Output the [x, y] coordinate of the center of the cell containing the given text.  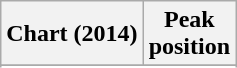
Peakposition [189, 34]
Chart (2014) [72, 34]
